Provide the (X, Y) coordinate of the cell's center where the given text is located.  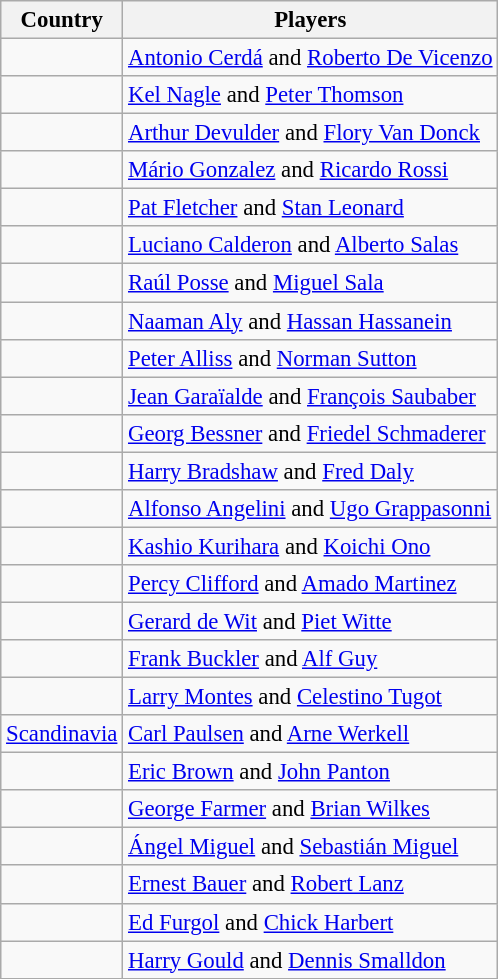
Arthur Devulder and Flory Van Donck (310, 133)
Harry Gould and Dennis Smalldon (310, 960)
Naaman Aly and Hassan Hassanein (310, 321)
Pat Fletcher and Stan Leonard (310, 208)
Luciano Calderon and Alberto Salas (310, 245)
Georg Bessner and Friedel Schmaderer (310, 433)
Country (62, 20)
Frank Buckler and Alf Guy (310, 659)
Eric Brown and John Panton (310, 772)
Alfonso Angelini and Ugo Grappasonni (310, 509)
Mário Gonzalez and Ricardo Rossi (310, 170)
Ángel Miguel and Sebastián Miguel (310, 847)
Kel Nagle and Peter Thomson (310, 95)
Percy Clifford and Amado Martinez (310, 584)
Players (310, 20)
Ernest Bauer and Robert Lanz (310, 885)
Peter Alliss and Norman Sutton (310, 358)
Harry Bradshaw and Fred Daly (310, 471)
Ed Furgol and Chick Harbert (310, 922)
Jean Garaïalde and François Saubaber (310, 396)
Scandinavia (62, 734)
Raúl Posse and Miguel Sala (310, 283)
George Farmer and Brian Wilkes (310, 809)
Antonio Cerdá and Roberto De Vicenzo (310, 58)
Carl Paulsen and Arne Werkell (310, 734)
Larry Montes and Celestino Tugot (310, 697)
Kashio Kurihara and Koichi Ono (310, 546)
Gerard de Wit and Piet Witte (310, 621)
